For the text-containing cell, return its midpoint in [x, y] coordinate format. 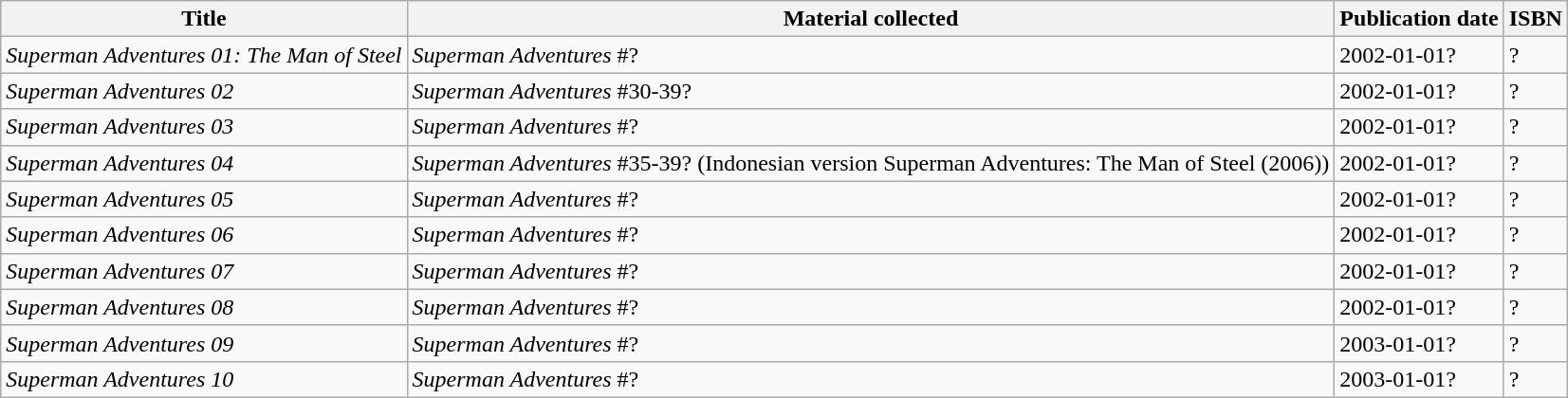
Superman Adventures 10 [204, 379]
Superman Adventures #30-39? [871, 91]
Superman Adventures 06 [204, 235]
Superman Adventures 02 [204, 91]
Superman Adventures 05 [204, 199]
Material collected [871, 19]
ISBN [1535, 19]
Superman Adventures 07 [204, 271]
Superman Adventures 01: The Man of Steel [204, 55]
Superman Adventures #35-39? (Indonesian version Superman Adventures: The Man of Steel (2006)) [871, 163]
Publication date [1419, 19]
Superman Adventures 04 [204, 163]
Superman Adventures 09 [204, 343]
Title [204, 19]
Superman Adventures 03 [204, 127]
Superman Adventures 08 [204, 307]
